Return the (X, Y) coordinate for the center point of the cell that contains the specified text.  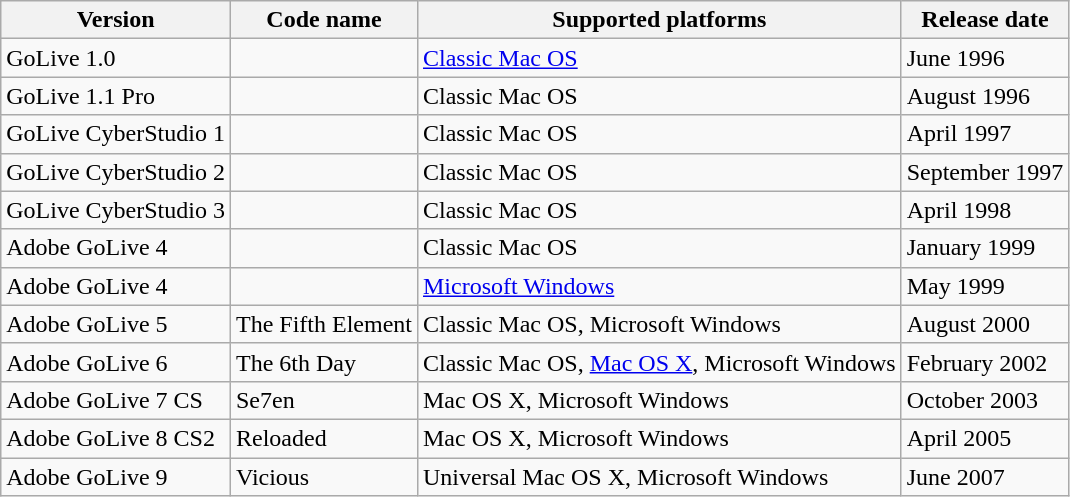
February 2002 (985, 362)
Version (116, 20)
April 1997 (985, 134)
August 2000 (985, 324)
The 6th Day (324, 362)
June 1996 (985, 58)
October 2003 (985, 400)
GoLive CyberStudio 1 (116, 134)
Vicious (324, 477)
Release date (985, 20)
September 1997 (985, 172)
April 2005 (985, 438)
April 1998 (985, 210)
Supported platforms (659, 20)
Microsoft Windows (659, 286)
GoLive CyberStudio 2 (116, 172)
Adobe GoLive 7 CS (116, 400)
Classic Mac OS, Mac OS X, Microsoft Windows (659, 362)
GoLive CyberStudio 3 (116, 210)
Adobe GoLive 8 CS2 (116, 438)
Reloaded (324, 438)
May 1999 (985, 286)
Code name (324, 20)
Adobe GoLive 9 (116, 477)
Adobe GoLive 5 (116, 324)
June 2007 (985, 477)
Adobe GoLive 6 (116, 362)
Classic Mac OS, Microsoft Windows (659, 324)
Universal Mac OS X, Microsoft Windows (659, 477)
GoLive 1.1 Pro (116, 96)
January 1999 (985, 248)
Se7en (324, 400)
GoLive 1.0 (116, 58)
The Fifth Element (324, 324)
August 1996 (985, 96)
